Capture the cell that displays the provided text and extract its [x, y] central coordinate. 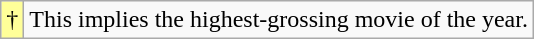
† [12, 20]
This implies the highest-grossing movie of the year. [279, 20]
